Extract the (x, y) coordinate from the center of the cell holding the provided text.  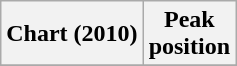
Peak position (189, 34)
Chart (2010) (72, 34)
